Scan for the cell matching the given text and deliver its [X, Y] coordinate at center. 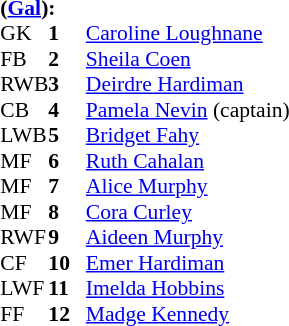
RWB [24, 85]
FB [24, 59]
1 [67, 33]
RWF [24, 237]
GK [24, 33]
9 [67, 237]
CF [24, 263]
LWF [24, 289]
5 [67, 135]
8 [67, 212]
4 [67, 110]
LWB [24, 135]
10 [67, 263]
7 [67, 187]
CB [24, 110]
11 [67, 289]
6 [67, 161]
2 [67, 59]
3 [67, 85]
